Extract the (X, Y) coordinate from the center of the cell holding the provided text.  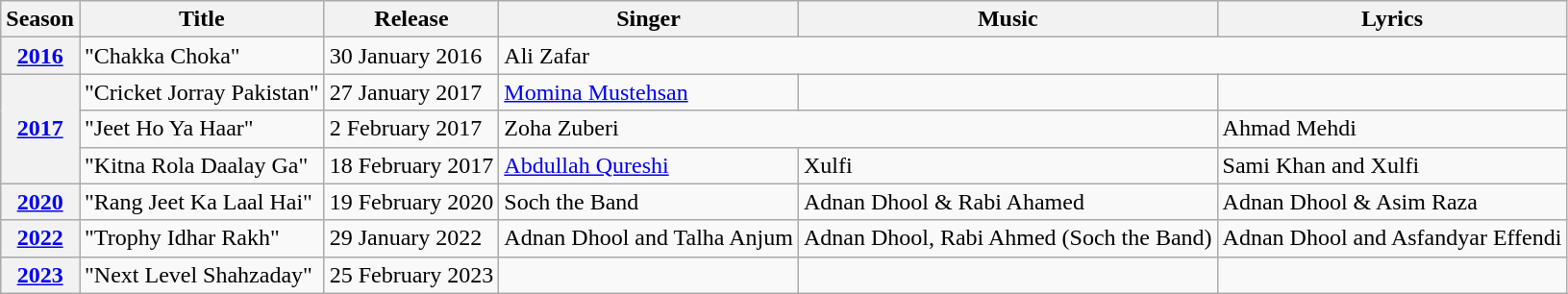
Xulfi (1008, 165)
Title (202, 19)
"Cricket Jorray Pakistan" (202, 92)
Ahmad Mehdi (1392, 129)
2023 (40, 275)
"Rang Jeet Ka Laal Hai" (202, 202)
Sami Khan and Xulfi (1392, 165)
"Jeet Ho Ya Haar" (202, 129)
Ali Zafar (1033, 56)
Adnan Dhool & Asim Raza (1392, 202)
2020 (40, 202)
"Next Level Shahzaday" (202, 275)
Adnan Dhool & Rabi Ahamed (1008, 202)
Adnan Dhool, Rabi Ahmed (Soch the Band) (1008, 238)
Singer (649, 19)
2022 (40, 238)
27 January 2017 (411, 92)
2017 (40, 129)
2 February 2017 (411, 129)
Lyrics (1392, 19)
Music (1008, 19)
"Trophy Idhar Rakh" (202, 238)
19 February 2020 (411, 202)
2016 (40, 56)
30 January 2016 (411, 56)
Release (411, 19)
Season (40, 19)
"Kitna Rola Daalay Ga" (202, 165)
29 January 2022 (411, 238)
Abdullah Qureshi (649, 165)
18 February 2017 (411, 165)
Adnan Dhool and Talha Anjum (649, 238)
"Chakka Choka" (202, 56)
Soch the Band (649, 202)
Adnan Dhool and Asfandyar Effendi (1392, 238)
Momina Mustehsan (649, 92)
Zoha Zuberi (858, 129)
25 February 2023 (411, 275)
